Pinpoint the cell where the given text exists, returning its [X, Y] midpoint coordinate. 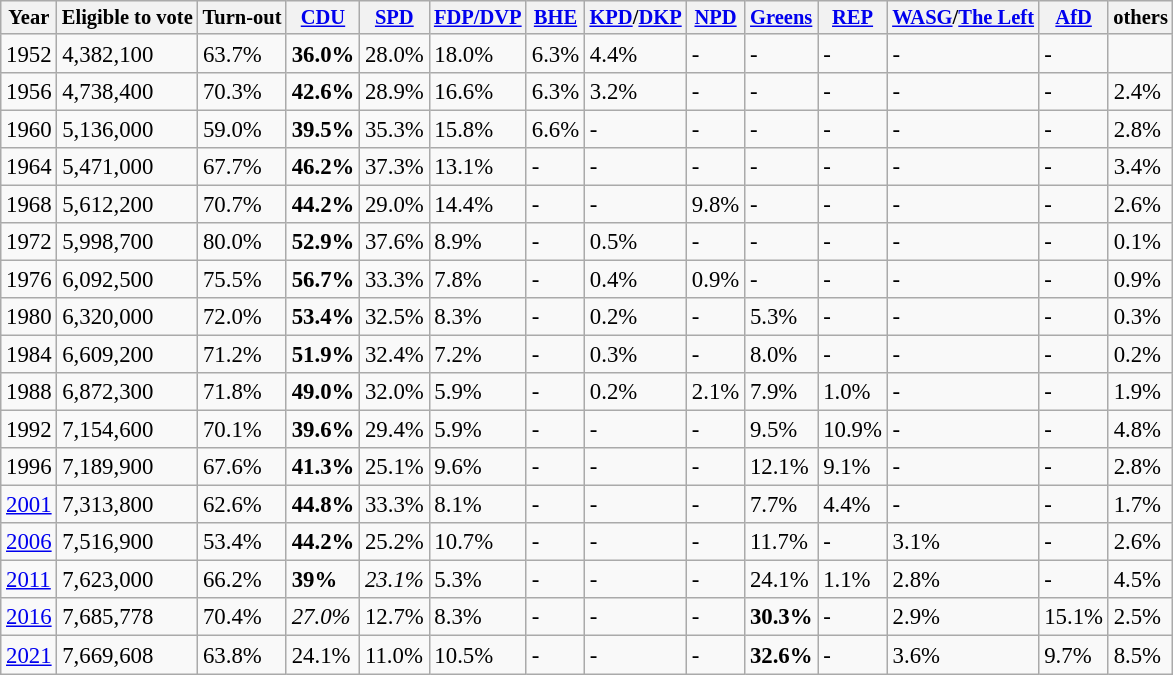
2021 [29, 655]
1960 [29, 129]
7.7% [782, 505]
6,872,300 [128, 392]
1.7% [1140, 505]
1.0% [852, 392]
10.7% [478, 542]
1972 [29, 242]
1968 [29, 204]
1992 [29, 430]
KPD/DKP [636, 18]
67.7% [242, 166]
3.2% [636, 91]
14.4% [478, 204]
9.1% [852, 467]
44.8% [322, 505]
80.0% [242, 242]
36.0% [322, 54]
2.1% [716, 392]
5,612,200 [128, 204]
1980 [29, 317]
12.7% [394, 618]
1952 [29, 54]
66.2% [242, 580]
1.1% [852, 580]
1988 [29, 392]
63.8% [242, 655]
12.1% [782, 467]
11.7% [782, 542]
1.9% [1140, 392]
SPD [394, 18]
1956 [29, 91]
72.0% [242, 317]
9.5% [782, 430]
6,320,000 [128, 317]
6,092,500 [128, 279]
15.8% [478, 129]
4,382,100 [128, 54]
32.5% [394, 317]
30.3% [782, 618]
4.5% [1140, 580]
39.5% [322, 129]
39% [322, 580]
WASG/The Left [963, 18]
6,609,200 [128, 354]
67.6% [242, 467]
10.9% [852, 430]
70.7% [242, 204]
others [1140, 18]
70.3% [242, 91]
18.0% [478, 54]
49.0% [322, 392]
7,189,900 [128, 467]
0.5% [636, 242]
7,685,778 [128, 618]
2.5% [1140, 618]
29.4% [394, 430]
CDU [322, 18]
71.8% [242, 392]
23.1% [394, 580]
11.0% [394, 655]
4.8% [1140, 430]
2016 [29, 618]
39.6% [322, 430]
9.6% [478, 467]
7.9% [782, 392]
5,471,000 [128, 166]
FDP/DVP [478, 18]
16.6% [478, 91]
AfD [1074, 18]
6.6% [555, 129]
46.2% [322, 166]
3.4% [1140, 166]
32.4% [394, 354]
41.3% [322, 467]
8.5% [1140, 655]
52.9% [322, 242]
1964 [29, 166]
27.0% [322, 618]
25.2% [394, 542]
9.8% [716, 204]
REP [852, 18]
75.5% [242, 279]
62.6% [242, 505]
28.0% [394, 54]
NPD [716, 18]
51.9% [322, 354]
25.1% [394, 467]
0.4% [636, 279]
Turn-out [242, 18]
7,313,800 [128, 505]
7.2% [478, 354]
7,669,608 [128, 655]
70.4% [242, 618]
59.0% [242, 129]
Eligible to vote [128, 18]
71.2% [242, 354]
7,154,600 [128, 430]
5,136,000 [128, 129]
2011 [29, 580]
10.5% [478, 655]
1976 [29, 279]
37.3% [394, 166]
35.3% [394, 129]
28.9% [394, 91]
7.8% [478, 279]
Greens [782, 18]
32.0% [394, 392]
56.7% [322, 279]
63.7% [242, 54]
3.1% [963, 542]
8.1% [478, 505]
2.4% [1140, 91]
42.6% [322, 91]
7,623,000 [128, 580]
4,738,400 [128, 91]
15.1% [1074, 618]
1984 [29, 354]
13.1% [478, 166]
0.1% [1140, 242]
2006 [29, 542]
2.9% [963, 618]
8.9% [478, 242]
32.6% [782, 655]
BHE [555, 18]
7,516,900 [128, 542]
8.0% [782, 354]
37.6% [394, 242]
5,998,700 [128, 242]
Year [29, 18]
9.7% [1074, 655]
29.0% [394, 204]
2001 [29, 505]
70.1% [242, 430]
1996 [29, 467]
3.6% [963, 655]
